Detect which cell encompasses the target text, then output its [X, Y] center coordinate. 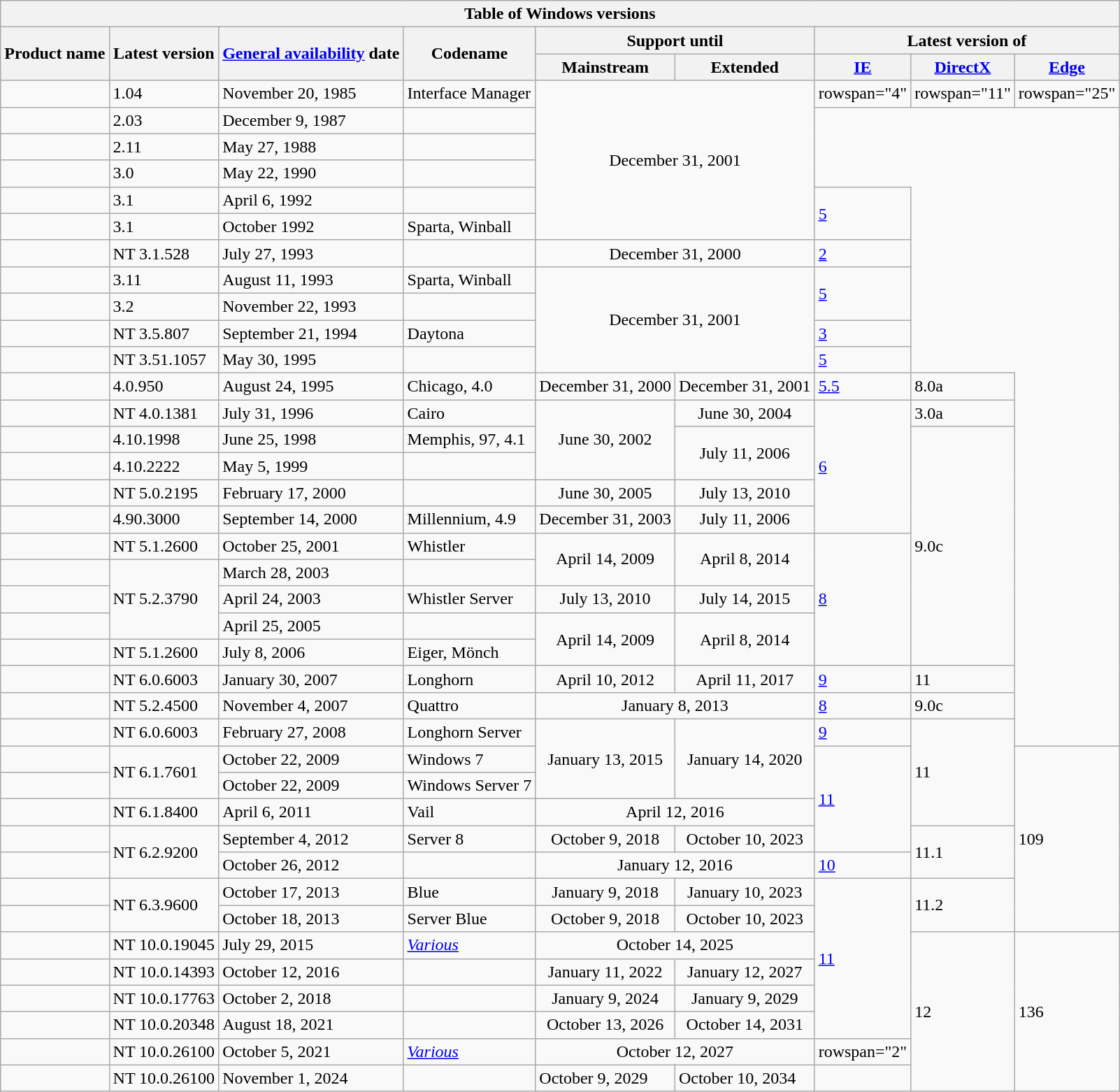
NT 10.0.20348 [164, 1025]
rowspan="11" [963, 94]
February 27, 2008 [311, 732]
November 20, 1985 [311, 94]
Whistler Server [470, 599]
October 10, 2034 [745, 1078]
January 11, 2022 [605, 972]
Latest version of [967, 41]
136 [1067, 1012]
4.90.3000 [164, 519]
3.0 [164, 173]
January 13, 2015 [605, 759]
Table of Windows versions [560, 14]
September 14, 2000 [311, 519]
April 10, 2012 [605, 679]
NT 5.0.2195 [164, 493]
6 [863, 466]
September 4, 2012 [311, 839]
October 14, 2025 [675, 945]
Eiger, Mönch [470, 652]
3.11 [164, 280]
July 27, 1993 [311, 253]
12 [963, 1012]
April 6, 2011 [311, 812]
2.11 [164, 147]
July 29, 2015 [311, 945]
NT 6.1.8400 [164, 812]
109 [1067, 838]
Windows Server 7 [470, 786]
General availability date [311, 54]
10 [863, 865]
3.2 [164, 306]
December 9, 1987 [311, 120]
Edge [1067, 67]
IE [863, 67]
Cairo [470, 413]
NT 10.0.19045 [164, 945]
Interface Manager [470, 94]
Blue [470, 892]
3 [863, 333]
Millennium, 4.9 [470, 519]
April 24, 2003 [311, 599]
4.10.2222 [164, 466]
NT 3.51.1057 [164, 360]
April 25, 2005 [311, 626]
11.2 [963, 905]
DirectX [963, 67]
October 17, 2013 [311, 892]
Whistler [470, 546]
November 1, 2024 [311, 1078]
2.03 [164, 120]
1.04 [164, 94]
October 5, 2021 [311, 1051]
October 13, 2026 [605, 1025]
October 18, 2013 [311, 919]
April 6, 1992 [311, 200]
August 11, 1993 [311, 280]
January 8, 2013 [675, 705]
NT 6.3.9600 [164, 905]
5.5 [863, 387]
January 9, 2018 [605, 892]
January 12, 2027 [745, 972]
June 30, 2005 [605, 493]
NT 5.2.3790 [164, 599]
11.1 [963, 852]
Memphis, 97, 4.1 [470, 440]
Latest version [164, 54]
Longhorn Server [470, 732]
2 [863, 253]
rowspan="4" [863, 94]
May 5, 1999 [311, 466]
October 1992 [311, 227]
Product name [55, 54]
January 9, 2029 [745, 998]
Mainstream [605, 67]
3.0a [963, 413]
October 25, 2001 [311, 546]
Vail [470, 812]
November 22, 1993 [311, 306]
July 8, 2006 [311, 652]
Server Blue [470, 919]
January 10, 2023 [745, 892]
January 30, 2007 [311, 679]
4.0.950 [164, 387]
August 24, 1995 [311, 387]
Chicago, 4.0 [470, 387]
NT 6.2.9200 [164, 852]
May 27, 1988 [311, 147]
October 12, 2027 [675, 1051]
NT 5.2.4500 [164, 705]
NT 4.0.1381 [164, 413]
September 21, 1994 [311, 333]
April 11, 2017 [745, 679]
Quattro [470, 705]
May 30, 1995 [311, 360]
NT 10.0.17763 [164, 998]
July 14, 2015 [745, 599]
8.0a [963, 387]
rowspan="2" [863, 1051]
NT 6.1.7601 [164, 772]
October 12, 2016 [311, 972]
May 22, 1990 [311, 173]
October 9, 2029 [605, 1078]
4.10.1998 [164, 440]
January 12, 2016 [675, 865]
August 18, 2021 [311, 1025]
Longhorn [470, 679]
NT 10.0.14393 [164, 972]
December 31, 2003 [605, 519]
January 9, 2024 [605, 998]
November 4, 2007 [311, 705]
July 31, 1996 [311, 413]
NT 3.5.807 [164, 333]
June 30, 2002 [605, 440]
February 17, 2000 [311, 493]
March 28, 2003 [311, 573]
Server 8 [470, 839]
October 14, 2031 [745, 1025]
Support until [675, 41]
June 25, 1998 [311, 440]
January 14, 2020 [745, 759]
Daytona [470, 333]
April 12, 2016 [675, 812]
June 30, 2004 [745, 413]
October 26, 2012 [311, 865]
October 2, 2018 [311, 998]
rowspan="25" [1067, 94]
Windows 7 [470, 759]
Extended [745, 67]
Codename [470, 54]
NT 3.1.528 [164, 253]
